From the cell containing the given text, extract its center point as [x, y] coordinate. 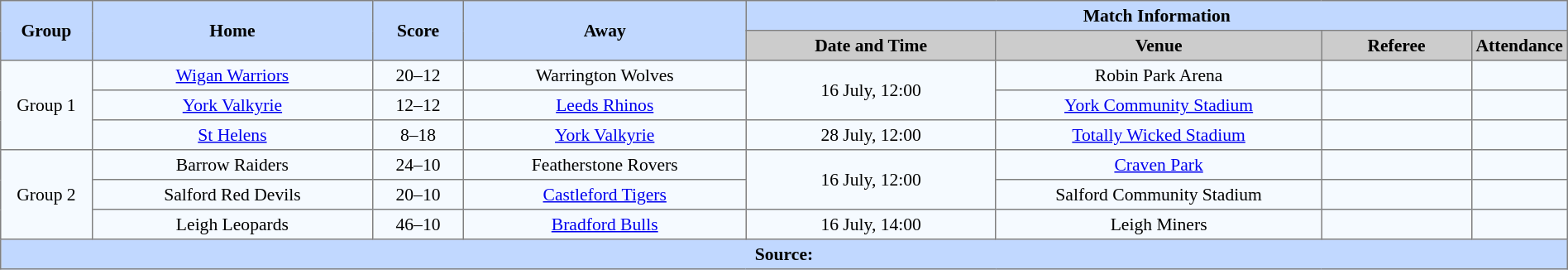
York Community Stadium [1159, 105]
Away [605, 31]
Wigan Warriors [232, 75]
Craven Park [1159, 165]
Group 2 [46, 195]
Date and Time [871, 46]
Home [232, 31]
16 July, 14:00 [871, 224]
Salford Community Stadium [1159, 195]
Leigh Leopards [232, 224]
St Helens [232, 135]
12–12 [418, 105]
Salford Red Devils [232, 195]
Group [46, 31]
8–18 [418, 135]
Featherstone Rovers [605, 165]
Robin Park Arena [1159, 75]
Barrow Raiders [232, 165]
Warrington Wolves [605, 75]
Venue [1159, 46]
20–12 [418, 75]
Referee [1396, 46]
Match Information [1156, 16]
Bradford Bulls [605, 224]
20–10 [418, 195]
Totally Wicked Stadium [1159, 135]
Leigh Miners [1159, 224]
Castleford Tigers [605, 195]
46–10 [418, 224]
Score [418, 31]
28 July, 12:00 [871, 135]
Attendance [1519, 46]
Group 1 [46, 105]
Source: [784, 254]
Leeds Rhinos [605, 105]
24–10 [418, 165]
